Output the (X, Y) coordinate of the center of the cell containing the given text.  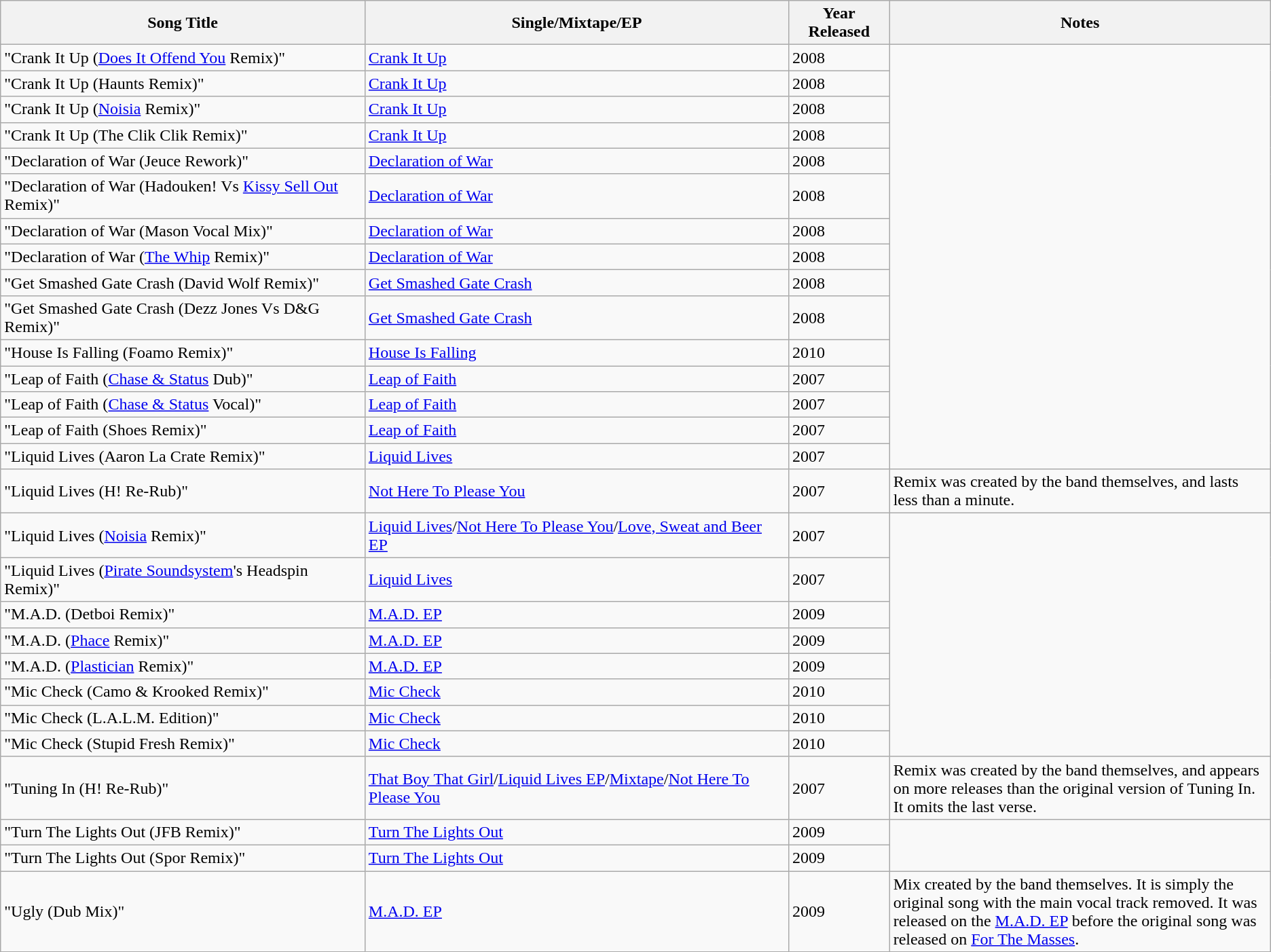
"Turn The Lights Out (JFB Remix)" (183, 832)
"Declaration of War (Hadouken! Vs Kissy Sell Out Remix)" (183, 196)
"Leap of Faith (Chase & Status Vocal)" (183, 405)
"M.A.D. (Detboi Remix)" (183, 615)
"House Is Falling (Foamo Remix)" (183, 352)
"Crank It Up (The Clik Clik Remix)" (183, 135)
"Crank It Up (Does It Offend You Remix)" (183, 58)
"Get Smashed Gate Crash (David Wolf Remix)" (183, 282)
"M.A.D. (Phace Remix)" (183, 640)
"Leap of Faith (Chase & Status Dub)" (183, 378)
Remix was created by the band themselves, and appears on more releases than the original version of Tuning In. It omits the last verse. (1080, 788)
"Ugly (Dub Mix)" (183, 911)
"Liquid Lives (Noisia Remix)" (183, 535)
"Liquid Lives (Pirate Soundsystem's Headspin Remix)" (183, 580)
"Tuning In (H! Re-Rub)" (183, 788)
"Liquid Lives (H! Re-Rub)" (183, 492)
"Declaration of War (Mason Vocal Mix)" (183, 231)
"Leap of Faith (Shoes Remix)" (183, 431)
"Turn The Lights Out (Spor Remix)" (183, 858)
Single/Mixtape/EP (576, 23)
"M.A.D. (Plastician Remix)" (183, 666)
Liquid Lives/Not Here To Please You/Love, Sweat and Beer EP (576, 535)
"Mic Check (Camo & Krooked Remix)" (183, 692)
"Get Smashed Gate Crash (Dezz Jones Vs D&G Remix)" (183, 318)
Remix was created by the band themselves, and lasts less than a minute. (1080, 492)
Year Released (839, 23)
Song Title (183, 23)
House Is Falling (576, 352)
"Liquid Lives (Aaron La Crate Remix)" (183, 456)
"Crank It Up (Haunts Remix)" (183, 84)
"Declaration of War (The Whip Remix)" (183, 257)
That Boy That Girl/Liquid Lives EP/Mixtape/Not Here To Please You (576, 788)
"Mic Check (Stupid Fresh Remix)" (183, 744)
"Crank It Up (Noisia Remix)" (183, 109)
Not Here To Please You (576, 492)
Notes (1080, 23)
"Mic Check (L.A.L.M. Edition)" (183, 718)
"Declaration of War (Jeuce Rework)" (183, 161)
